Capture the cell that displays the provided text and extract its [x, y] central coordinate. 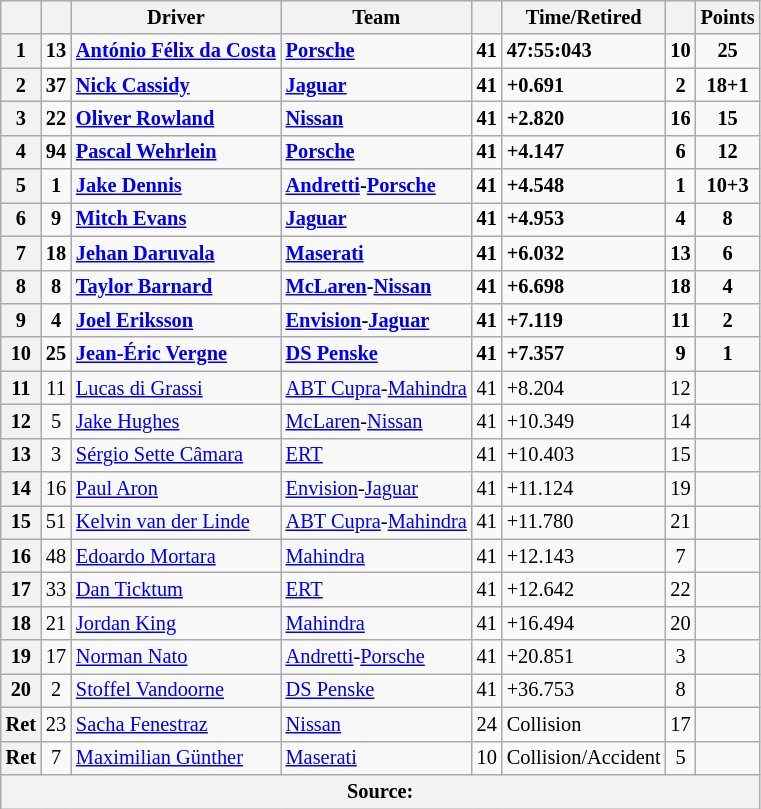
Time/Retired [584, 17]
94 [56, 152]
Jehan Daruvala [176, 253]
47:55:043 [584, 51]
+7.119 [584, 320]
Mitch Evans [176, 219]
Sacha Fenestraz [176, 724]
Taylor Barnard [176, 287]
+20.851 [584, 657]
+8.204 [584, 388]
Jake Dennis [176, 186]
33 [56, 589]
Jake Hughes [176, 421]
Edoardo Mortara [176, 556]
Jordan King [176, 623]
+2.820 [584, 118]
Sérgio Sette Câmara [176, 455]
+16.494 [584, 623]
Joel Eriksson [176, 320]
Points [728, 17]
+6.698 [584, 287]
Dan Ticktum [176, 589]
+4.147 [584, 152]
Team [376, 17]
Norman Nato [176, 657]
+10.349 [584, 421]
Paul Aron [176, 489]
António Félix da Costa [176, 51]
+4.548 [584, 186]
Source: [380, 791]
+12.143 [584, 556]
Nick Cassidy [176, 85]
+0.691 [584, 85]
Pascal Wehrlein [176, 152]
23 [56, 724]
Collision/Accident [584, 758]
10+3 [728, 186]
18+1 [728, 85]
+36.753 [584, 690]
Jean-Éric Vergne [176, 354]
37 [56, 85]
51 [56, 522]
48 [56, 556]
+11.124 [584, 489]
Oliver Rowland [176, 118]
Stoffel Vandoorne [176, 690]
+11.780 [584, 522]
Maximilian Günther [176, 758]
+6.032 [584, 253]
Driver [176, 17]
+10.403 [584, 455]
Lucas di Grassi [176, 388]
+12.642 [584, 589]
+7.357 [584, 354]
+4.953 [584, 219]
Collision [584, 724]
Kelvin van der Linde [176, 522]
24 [487, 724]
